Output the (X, Y) coordinate of the center of the cell containing the given text.  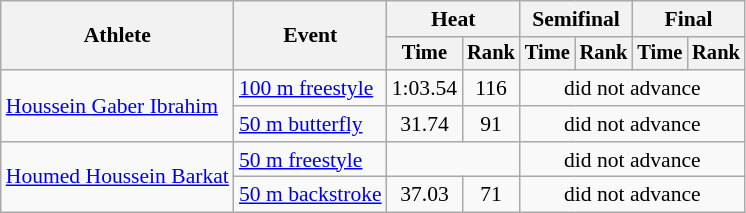
Houmed Houssein Barkat (118, 178)
Event (310, 36)
116 (491, 88)
Athlete (118, 36)
37.03 (424, 195)
1:03.54 (424, 88)
50 m freestyle (310, 160)
50 m butterfly (310, 124)
31.74 (424, 124)
Final (688, 19)
91 (491, 124)
50 m backstroke (310, 195)
Heat (454, 19)
100 m freestyle (310, 88)
71 (491, 195)
Semifinal (576, 19)
Houssein Gaber Ibrahim (118, 106)
